Return (X, Y) of the center of cell containing provided text 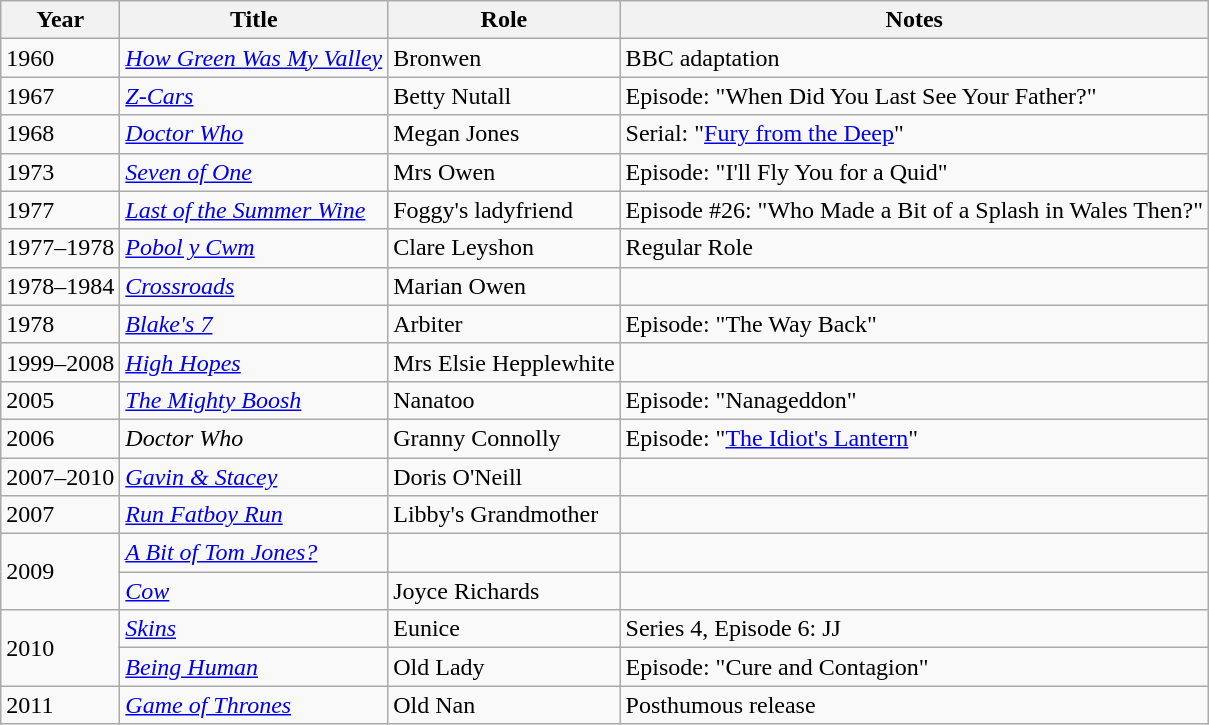
1977 (60, 210)
2005 (60, 400)
Notes (914, 20)
Old Nan (504, 705)
2006 (60, 438)
Last of the Summer Wine (254, 210)
Episode: "I'll Fly You for a Quid" (914, 172)
Blake's 7 (254, 324)
Episode: "Cure and Contagion" (914, 667)
BBC adaptation (914, 58)
1978 (60, 324)
High Hopes (254, 362)
Nanatoo (504, 400)
2007 (60, 515)
Eunice (504, 629)
Cow (254, 591)
Episode: "The Idiot's Lantern" (914, 438)
Crossroads (254, 286)
Pobol y Cwm (254, 248)
Mrs Elsie Hepplewhite (504, 362)
Doris O'Neill (504, 477)
Role (504, 20)
Marian Owen (504, 286)
Episode: "The Way Back" (914, 324)
Episode #26: "Who Made a Bit of a Splash in Wales Then?" (914, 210)
1967 (60, 96)
Being Human (254, 667)
2010 (60, 648)
2009 (60, 572)
Run Fatboy Run (254, 515)
Granny Connolly (504, 438)
Episode: "Nanageddon" (914, 400)
Title (254, 20)
Arbiter (504, 324)
Seven of One (254, 172)
Joyce Richards (504, 591)
1978–1984 (60, 286)
1977–1978 (60, 248)
1968 (60, 134)
1973 (60, 172)
Libby's Grandmother (504, 515)
Old Lady (504, 667)
The Mighty Boosh (254, 400)
Game of Thrones (254, 705)
Serial: "Fury from the Deep" (914, 134)
Posthumous release (914, 705)
Gavin & Stacey (254, 477)
Betty Nutall (504, 96)
Bronwen (504, 58)
Foggy's ladyfriend (504, 210)
A Bit of Tom Jones? (254, 553)
2011 (60, 705)
Skins (254, 629)
Mrs Owen (504, 172)
Regular Role (914, 248)
How Green Was My Valley (254, 58)
Clare Leyshon (504, 248)
1960 (60, 58)
Megan Jones (504, 134)
2007–2010 (60, 477)
Series 4, Episode 6: JJ (914, 629)
1999–2008 (60, 362)
Year (60, 20)
Z-Cars (254, 96)
Episode: "When Did You Last See Your Father?" (914, 96)
